Identify which cell holds the provided text, then report its [X, Y] central coordinate. 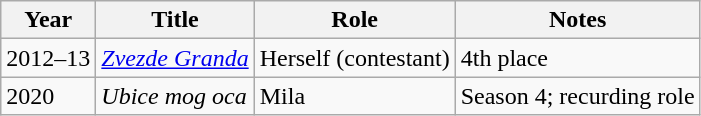
Mila [354, 96]
2012–13 [48, 58]
2020 [48, 96]
Herself (contestant) [354, 58]
Ubice mog oca [175, 96]
Zvezde Granda [175, 58]
Notes [578, 20]
Title [175, 20]
4th place [578, 58]
Season 4; recurding role [578, 96]
Year [48, 20]
Role [354, 20]
